Detect which cell encompasses the target text, then output its (x, y) center coordinate. 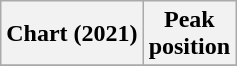
Chart (2021) (72, 34)
Peakposition (189, 34)
